Return [X, Y] of the center of cell containing provided text 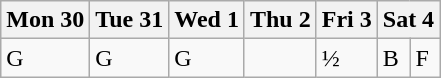
Sat 4 [408, 20]
Fri 3 [346, 20]
Mon 30 [46, 20]
Thu 2 [280, 20]
F [425, 58]
½ [346, 58]
Wed 1 [207, 20]
B [394, 58]
Tue 31 [130, 20]
